From the cell containing the given text, extract its center point as (X, Y) coordinate. 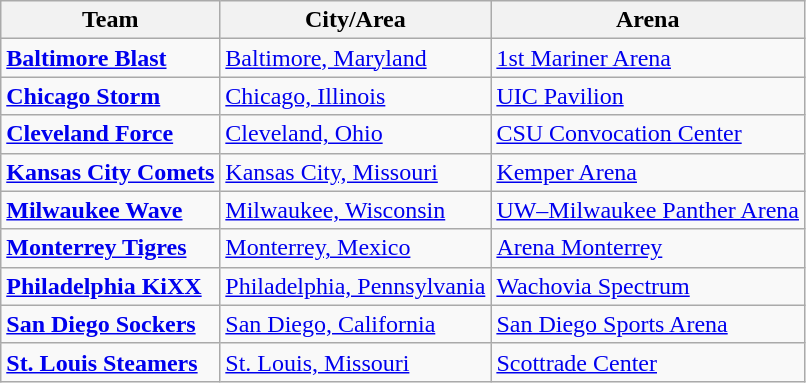
Monterrey Tigres (110, 248)
1st Mariner Arena (648, 58)
Philadelphia KiXX (110, 286)
San Diego, California (356, 324)
Chicago Storm (110, 96)
CSU Convocation Center (648, 134)
Baltimore Blast (110, 58)
Kansas City, Missouri (356, 172)
Scottrade Center (648, 362)
St. Louis, Missouri (356, 362)
UW–Milwaukee Panther Arena (648, 210)
Milwaukee Wave (110, 210)
St. Louis Steamers (110, 362)
City/Area (356, 20)
Cleveland, Ohio (356, 134)
Kansas City Comets (110, 172)
Arena Monterrey (648, 248)
Kemper Arena (648, 172)
Baltimore, Maryland (356, 58)
Philadelphia, Pennsylvania (356, 286)
UIC Pavilion (648, 96)
San Diego Sports Arena (648, 324)
Cleveland Force (110, 134)
San Diego Sockers (110, 324)
Milwaukee, Wisconsin (356, 210)
Monterrey, Mexico (356, 248)
Team (110, 20)
Chicago, Illinois (356, 96)
Wachovia Spectrum (648, 286)
Arena (648, 20)
